Identify which cell holds the provided text, then report its [X, Y] central coordinate. 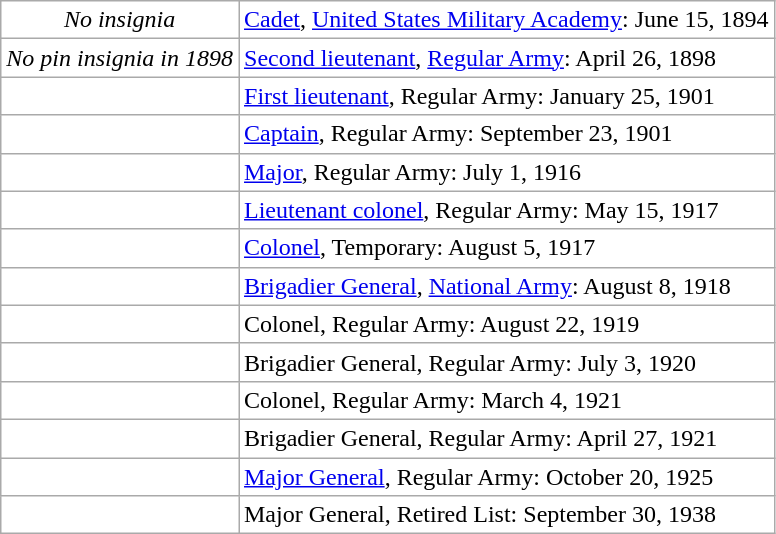
Major General, Retired List: September 30, 1938 [506, 515]
Brigadier General, National Army: August 8, 1918 [506, 286]
No insignia [120, 20]
Brigadier General, Regular Army: July 3, 1920 [506, 362]
Cadet, United States Military Academy: June 15, 1894 [506, 20]
First lieutenant, Regular Army: January 25, 1901 [506, 96]
Brigadier General, Regular Army: April 27, 1921 [506, 438]
No pin insignia in 1898 [120, 58]
Second lieutenant, Regular Army: April 26, 1898 [506, 58]
Major General, Regular Army: October 20, 1925 [506, 477]
Captain, Regular Army: September 23, 1901 [506, 134]
Colonel, Regular Army: March 4, 1921 [506, 400]
Lieutenant colonel, Regular Army: May 15, 1917 [506, 210]
Colonel, Temporary: August 5, 1917 [506, 248]
Major, Regular Army: July 1, 1916 [506, 172]
Colonel, Regular Army: August 22, 1919 [506, 324]
